Extract the (X, Y) coordinate from the center of the cell holding the provided text.  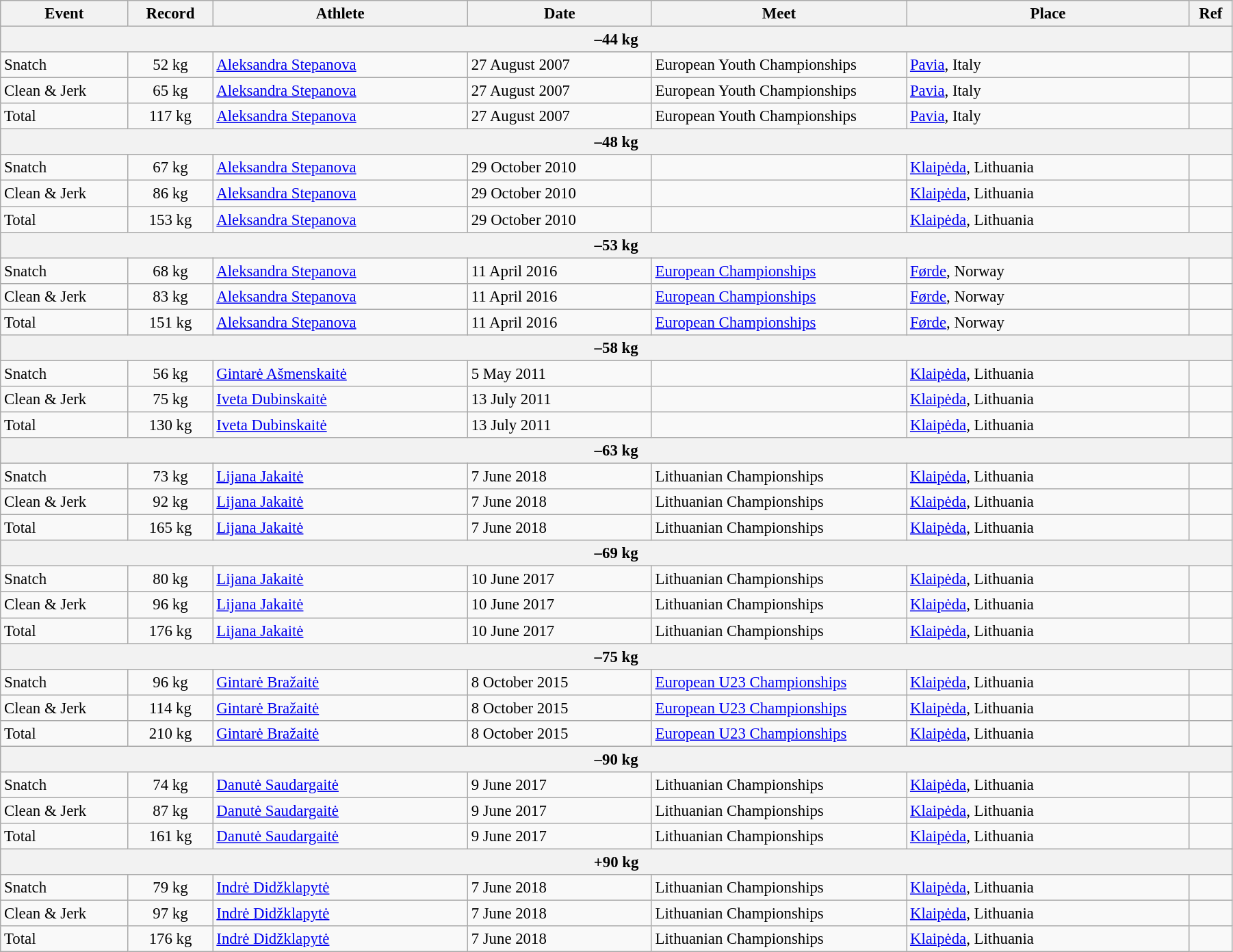
117 kg (170, 116)
79 kg (170, 888)
5 May 2011 (560, 373)
161 kg (170, 836)
73 kg (170, 477)
–53 kg (616, 245)
Gintarė Ašmenskaitė (340, 373)
153 kg (170, 220)
151 kg (170, 322)
210 kg (170, 734)
130 kg (170, 425)
114 kg (170, 708)
–75 kg (616, 657)
Meet (779, 14)
52 kg (170, 65)
74 kg (170, 785)
–90 kg (616, 759)
Date (560, 14)
68 kg (170, 271)
92 kg (170, 502)
Athlete (340, 14)
75 kg (170, 399)
–48 kg (616, 142)
97 kg (170, 914)
165 kg (170, 528)
–58 kg (616, 348)
86 kg (170, 194)
56 kg (170, 373)
83 kg (170, 296)
Place (1048, 14)
–69 kg (616, 553)
65 kg (170, 91)
80 kg (170, 579)
–44 kg (616, 40)
87 kg (170, 810)
–63 kg (616, 451)
Event (64, 14)
Record (170, 14)
+90 kg (616, 862)
67 kg (170, 168)
Ref (1210, 14)
